For the text-containing cell, return its midpoint in (x, y) coordinate format. 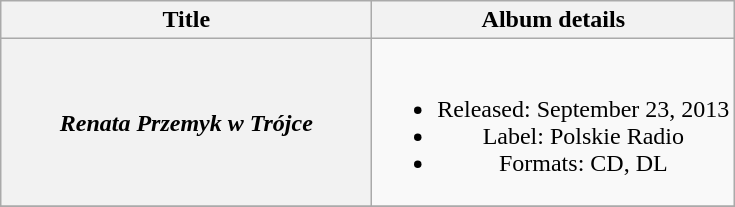
Title (186, 20)
Released: September 23, 2013Label: Polskie RadioFormats: CD, DL (554, 122)
Album details (554, 20)
Renata Przemyk w Trójce (186, 122)
